Output the [x, y] coordinate of the center of the cell containing the given text.  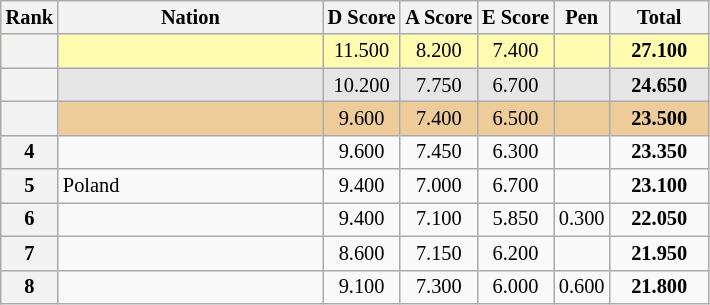
Rank [30, 17]
23.350 [659, 152]
8.200 [438, 51]
A Score [438, 17]
7.300 [438, 287]
0.300 [582, 219]
24.650 [659, 85]
8 [30, 287]
Poland [190, 186]
7.150 [438, 253]
6 [30, 219]
Total [659, 17]
5 [30, 186]
6.500 [516, 118]
27.100 [659, 51]
9.100 [362, 287]
D Score [362, 17]
7 [30, 253]
22.050 [659, 219]
21.950 [659, 253]
7.000 [438, 186]
0.600 [582, 287]
23.100 [659, 186]
5.850 [516, 219]
4 [30, 152]
8.600 [362, 253]
7.450 [438, 152]
Pen [582, 17]
7.100 [438, 219]
Nation [190, 17]
6.000 [516, 287]
10.200 [362, 85]
11.500 [362, 51]
E Score [516, 17]
6.200 [516, 253]
6.300 [516, 152]
23.500 [659, 118]
7.750 [438, 85]
21.800 [659, 287]
